Determine the (x, y) coordinate at the center of the cell enclosing the given text.  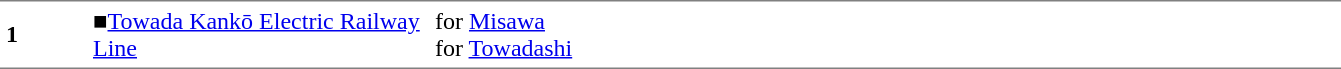
1 (44, 34)
for Misawafor Towadashi (885, 34)
■Towada Kankō Electric Railway Line (258, 34)
